Return the (X, Y) coordinate for the center point of the cell that contains the specified text.  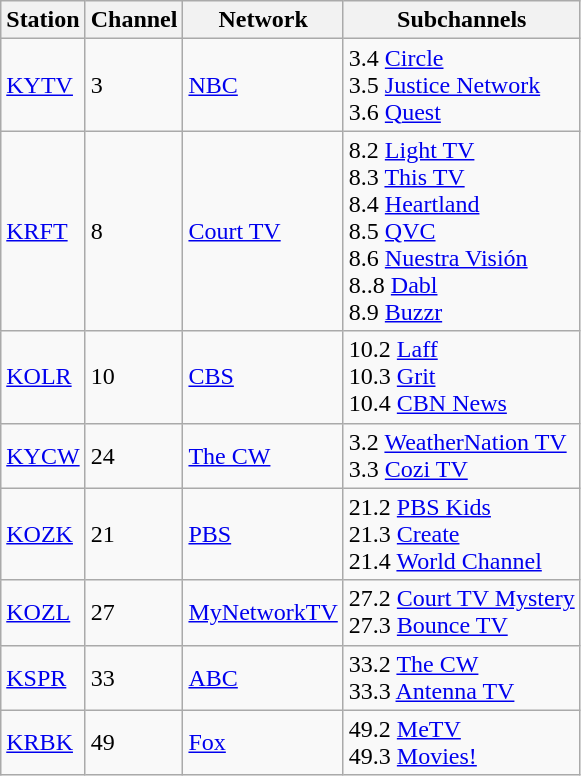
3.4 Circle3.5 Justice Network3.6 Quest (462, 85)
The CW (263, 456)
Court TV (263, 231)
8.2 Light TV8.3 This TV8.4 Heartland8.5 QVC8.6 Nuestra Visión8..8 Dabl8.9 Buzzr (462, 231)
27.2 Court TV Mystery27.3 Bounce TV (462, 612)
KOLR (43, 377)
21 (134, 534)
KYTV (43, 85)
8 (134, 231)
ABC (263, 678)
Subchannels (462, 20)
Station (43, 20)
Fox (263, 742)
33.2 The CW33.3 Antenna TV (462, 678)
NBC (263, 85)
3.2 WeatherNation TV3.3 Cozi TV (462, 456)
KRFT (43, 231)
PBS (263, 534)
3 (134, 85)
27 (134, 612)
49 (134, 742)
CBS (263, 377)
KOZL (43, 612)
KSPR (43, 678)
21.2 PBS Kids21.3 Create21.4 World Channel (462, 534)
KOZK (43, 534)
49.2 MeTV49.3 Movies! (462, 742)
24 (134, 456)
10.2 Laff10.3 Grit10.4 CBN News (462, 377)
KYCW (43, 456)
MyNetworkTV (263, 612)
10 (134, 377)
Network (263, 20)
Channel (134, 20)
KRBK (43, 742)
33 (134, 678)
